Detect which cell encompasses the target text, then output its [X, Y] center coordinate. 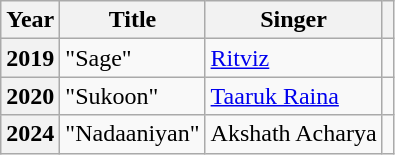
2024 [30, 134]
Year [30, 20]
"Nadaaniyan" [132, 134]
Akshath Acharya [294, 134]
Taaruk Raina [294, 96]
"Sage" [132, 58]
Title [132, 20]
Ritviz [294, 58]
"Sukoon" [132, 96]
2019 [30, 58]
Singer [294, 20]
2020 [30, 96]
